For the text-containing cell, return its midpoint in [X, Y] coordinate format. 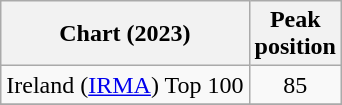
Peakposition [295, 34]
85 [295, 85]
Chart (2023) [125, 34]
Ireland (IRMA) Top 100 [125, 85]
